Determine the (X, Y) coordinate at the center of the cell enclosing the given text.  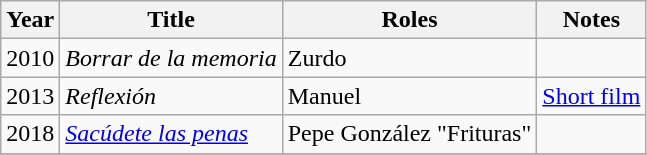
Short film (592, 96)
Sacúdete las penas (171, 134)
2010 (30, 58)
Reflexión (171, 96)
Zurdo (410, 58)
Pepe González "Frituras" (410, 134)
Roles (410, 20)
2018 (30, 134)
Title (171, 20)
2013 (30, 96)
Year (30, 20)
Notes (592, 20)
Manuel (410, 96)
Borrar de la memoria (171, 58)
